Provide the (X, Y) coordinate of the cell's center where the given text is located.  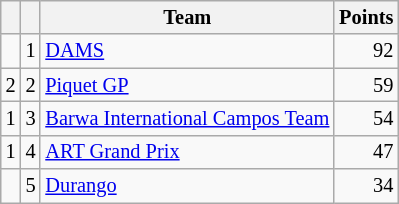
Team (187, 17)
Points (366, 17)
92 (366, 51)
3 (31, 118)
DAMS (187, 51)
4 (31, 152)
54 (366, 118)
ART Grand Prix (187, 152)
Piquet GP (187, 85)
5 (31, 186)
47 (366, 152)
Durango (187, 186)
34 (366, 186)
59 (366, 85)
Barwa International Campos Team (187, 118)
